Detect which cell encompasses the target text, then output its [x, y] center coordinate. 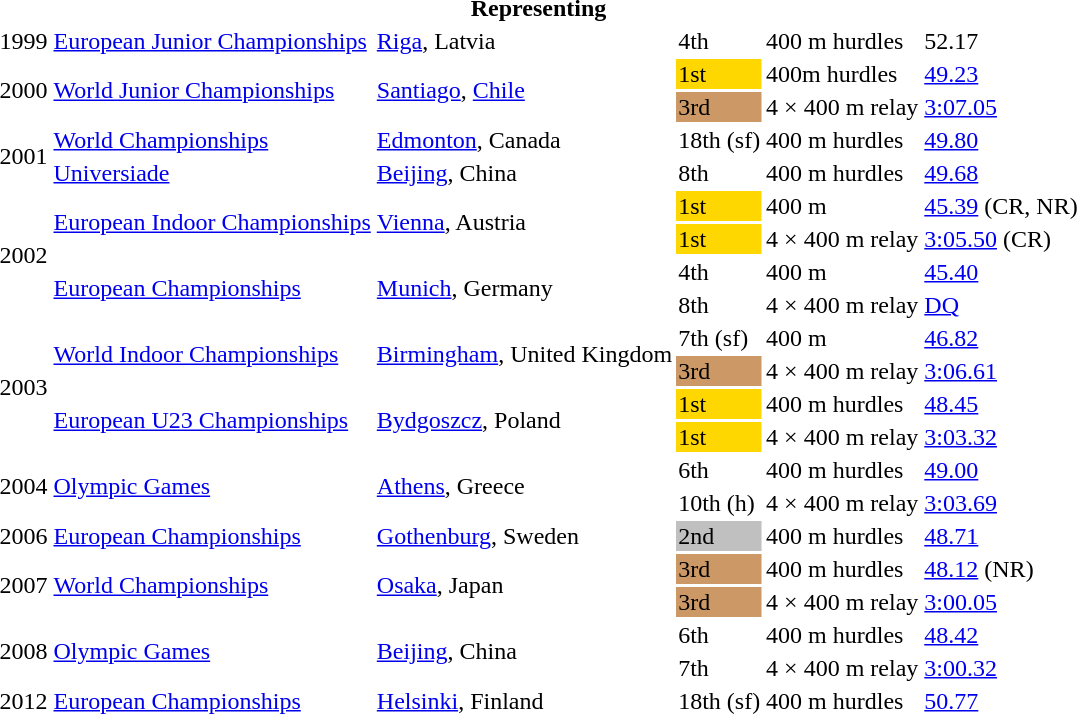
Osaka, Japan [524, 586]
World Indoor Championships [212, 354]
Vienna, Austria [524, 222]
European Junior Championships [212, 41]
World Junior Championships [212, 90]
European U23 Championships [212, 420]
2nd [720, 536]
400m hurdles [842, 74]
10th (h) [720, 503]
Edmonton, Canada [524, 140]
Santiago, Chile [524, 90]
7th [720, 668]
European Indoor Championships [212, 222]
Gothenburg, Sweden [524, 536]
Birmingham, United Kingdom [524, 354]
Bydgoszcz, Poland [524, 420]
Athens, Greece [524, 486]
Universiade [212, 173]
7th (sf) [720, 338]
18th (sf) [720, 140]
Munich, Germany [524, 288]
Riga, Latvia [524, 41]
